For the text-containing cell, return its midpoint in (X, Y) coordinate format. 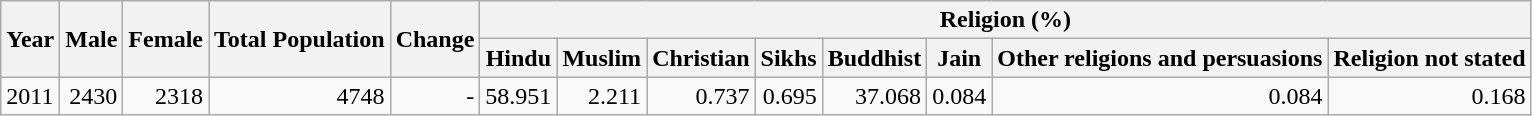
0.695 (788, 96)
2318 (166, 96)
Male (92, 39)
0.168 (1430, 96)
Muslim (602, 58)
37.068 (874, 96)
58.951 (518, 96)
Religion not stated (1430, 58)
Buddhist (874, 58)
4748 (300, 96)
Total Population (300, 39)
Other religions and persuasions (1160, 58)
- (435, 96)
Christian (701, 58)
Sikhs (788, 58)
Year (30, 39)
Hindu (518, 58)
0.737 (701, 96)
2.211 (602, 96)
Change (435, 39)
Religion (%) (1006, 20)
Jain (960, 58)
2430 (92, 96)
2011 (30, 96)
Female (166, 39)
